Pinpoint the cell where the given text exists, returning its [X, Y] midpoint coordinate. 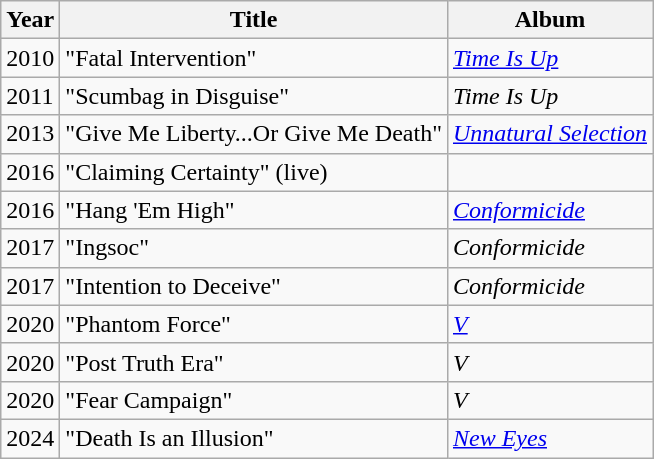
Album [550, 20]
2013 [30, 134]
"Fatal Intervention" [254, 58]
"Death Is an Illusion" [254, 438]
"Scumbag in Disguise" [254, 96]
2010 [30, 58]
"Give Me Liberty...Or Give Me Death" [254, 134]
"Post Truth Era" [254, 362]
Unnatural Selection [550, 134]
Year [30, 20]
"Phantom Force" [254, 324]
2024 [30, 438]
New Eyes [550, 438]
2011 [30, 96]
"Intention to Deceive" [254, 286]
"Hang 'Em High" [254, 210]
"Ingsoc" [254, 248]
Title [254, 20]
"Fear Campaign" [254, 400]
"Claiming Certainty" (live) [254, 172]
